Identify which cell holds the provided text, then report its (X, Y) central coordinate. 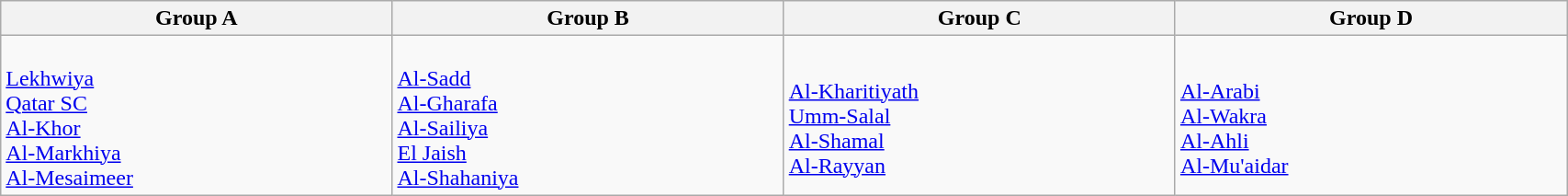
Lekhwiya Qatar SC Al-Khor Al-Markhiya Al-Mesaimeer (197, 116)
Group D (1371, 18)
Al-Kharitiyath Umm-Salal Al-Shamal Al-Rayyan (979, 116)
Al-Sadd Al-Gharafa Al-Sailiya El Jaish Al-Shahaniya (588, 116)
Group A (197, 18)
Al-Arabi Al-Wakra Al-Ahli Al-Mu'aidar (1371, 116)
Group B (588, 18)
Group C (979, 18)
